Extract the [X, Y] coordinate from the center of the cell holding the provided text.  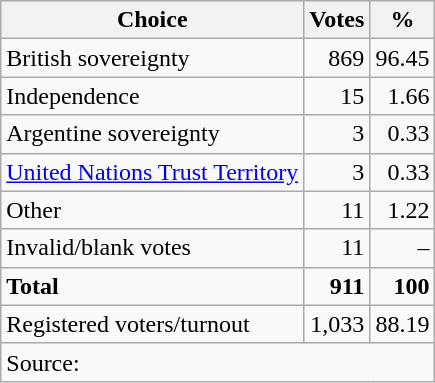
British sovereignty [152, 58]
Independence [152, 96]
Invalid/blank votes [152, 248]
Total [152, 286]
1.66 [402, 96]
Other [152, 210]
1,033 [337, 324]
1.22 [402, 210]
United Nations Trust Territory [152, 172]
Votes [337, 20]
Argentine sovereignty [152, 134]
911 [337, 286]
15 [337, 96]
Source: [218, 362]
869 [337, 58]
– [402, 248]
88.19 [402, 324]
% [402, 20]
Choice [152, 20]
100 [402, 286]
96.45 [402, 58]
Registered voters/turnout [152, 324]
